Locate the cell with the specified text and output its [X, Y] center coordinate. 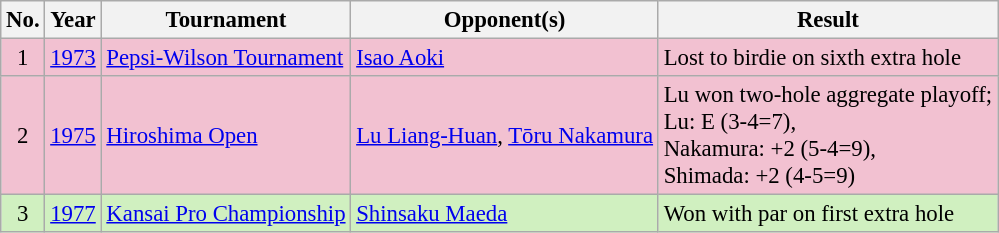
Hiroshima Open [226, 136]
1977 [73, 214]
1 [23, 58]
No. [23, 20]
Lu Liang-Huan, Tōru Nakamura [505, 136]
Won with par on first extra hole [828, 214]
1975 [73, 136]
Pepsi-Wilson Tournament [226, 58]
Kansai Pro Championship [226, 214]
Tournament [226, 20]
Lu won two-hole aggregate playoff;Lu: E (3-4=7),Nakamura: +2 (5-4=9),Shimada: +2 (4-5=9) [828, 136]
3 [23, 214]
Shinsaku Maeda [505, 214]
1973 [73, 58]
Year [73, 20]
Opponent(s) [505, 20]
Isao Aoki [505, 58]
Lost to birdie on sixth extra hole [828, 58]
2 [23, 136]
Result [828, 20]
